Capture the cell that displays the provided text and extract its (x, y) central coordinate. 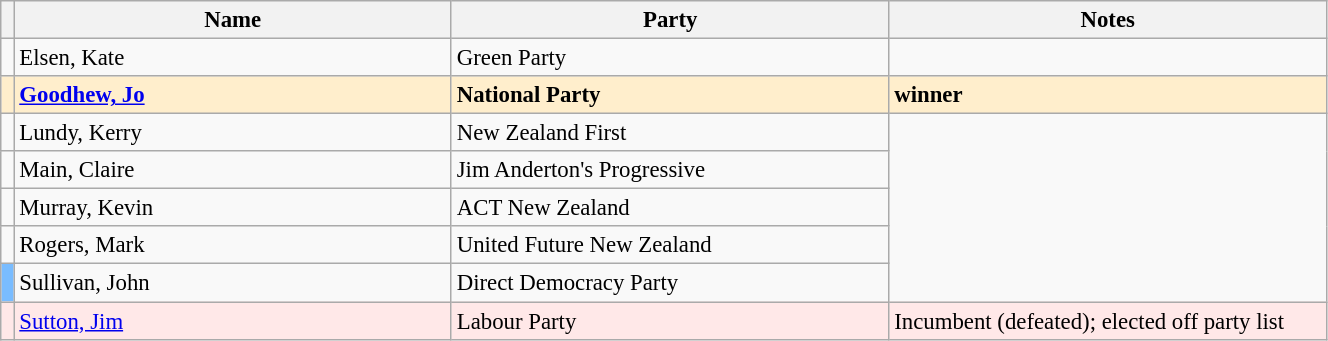
United Future New Zealand (670, 245)
Party (670, 20)
National Party (670, 95)
Rogers, Mark (232, 245)
New Zealand First (670, 133)
Name (232, 20)
Lundy, Kerry (232, 133)
Sutton, Jim (232, 321)
Incumbent (defeated); elected off party list (1108, 321)
Main, Claire (232, 170)
Elsen, Kate (232, 58)
Murray, Kevin (232, 208)
Sullivan, John (232, 283)
winner (1108, 95)
Jim Anderton's Progressive (670, 170)
Green Party (670, 58)
Labour Party (670, 321)
ACT New Zealand (670, 208)
Goodhew, Jo (232, 95)
Direct Democracy Party (670, 283)
Notes (1108, 20)
